For the text-containing cell, return its midpoint in (x, y) coordinate format. 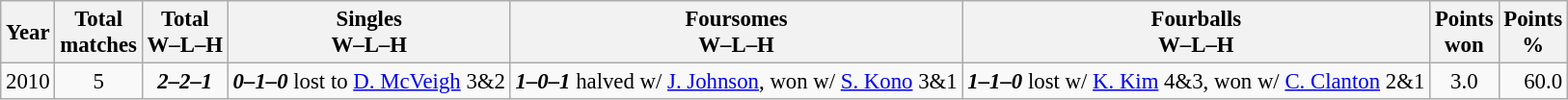
FourballsW–L–H (1196, 33)
3.0 (1464, 82)
1–0–1 halved w/ J. Johnson, won w/ S. Kono 3&1 (737, 82)
FoursomesW–L–H (737, 33)
SinglesW–L–H (368, 33)
60.0 (1533, 82)
1–1–0 lost w/ K. Kim 4&3, won w/ C. Clanton 2&1 (1196, 82)
Points% (1533, 33)
Year (28, 33)
Totalmatches (98, 33)
TotalW–L–H (185, 33)
0–1–0 lost to D. McVeigh 3&2 (368, 82)
5 (98, 82)
Pointswon (1464, 33)
2010 (28, 82)
2–2–1 (185, 82)
